Identify which cell holds the provided text, then report its (x, y) central coordinate. 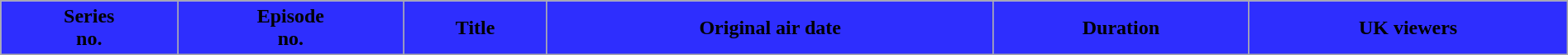
UK viewers (1408, 28)
Duration (1121, 28)
Seriesno. (89, 28)
Title (475, 28)
Original air date (770, 28)
Episodeno. (291, 28)
